Pinpoint the cell where the given text exists, returning its [x, y] midpoint coordinate. 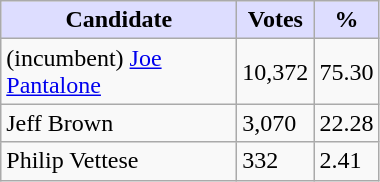
22.28 [346, 123]
Jeff Brown [119, 123]
2.41 [346, 161]
Votes [276, 20]
% [346, 20]
Philip Vettese [119, 161]
(incumbent) Joe Pantalone [119, 72]
3,070 [276, 123]
75.30 [346, 72]
332 [276, 161]
Candidate [119, 20]
10,372 [276, 72]
